Pinpoint the cell where the given text exists, returning its (X, Y) midpoint coordinate. 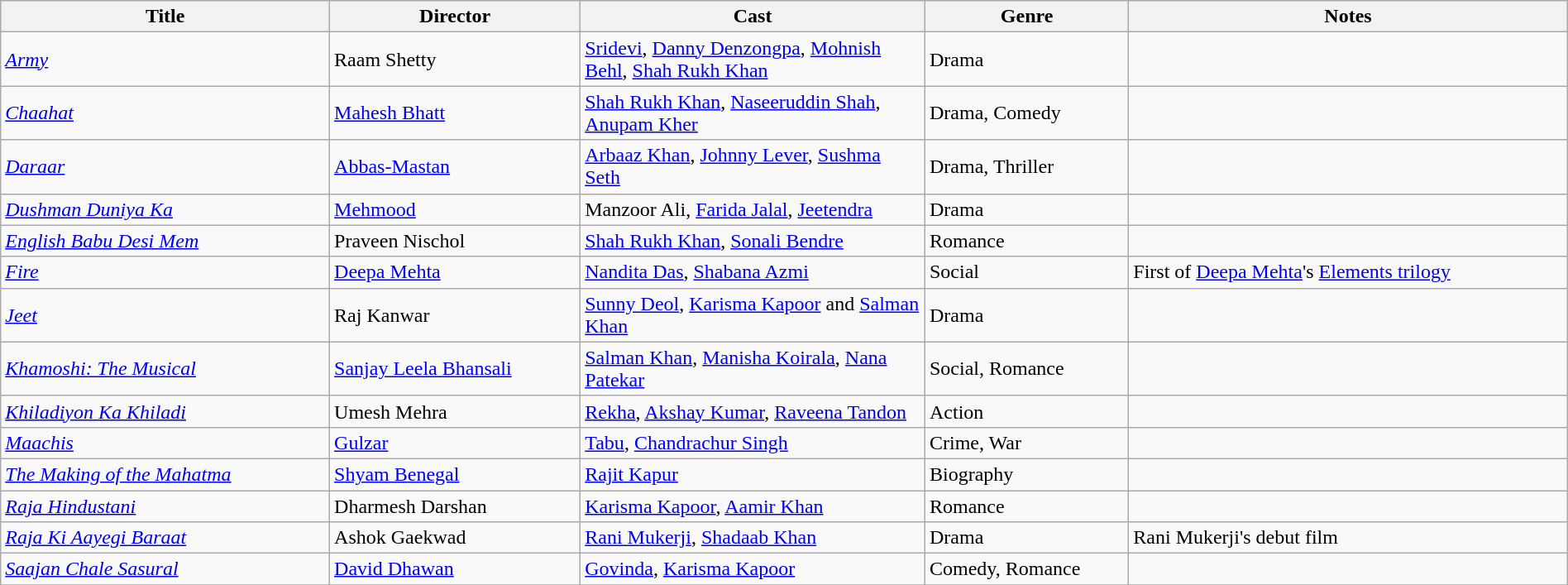
Rani Mukerji, Shadaab Khan (753, 538)
Raja Ki Aayegi Baraat (165, 538)
Drama, Comedy (1026, 113)
Shah Rukh Khan, Sonali Bendre (753, 241)
Dharmesh Darshan (455, 506)
Crime, War (1026, 443)
Saajan Chale Sasural (165, 569)
Rani Mukerji's debut film (1348, 538)
Title (165, 17)
Arbaaz Khan, Johnny Lever, Sushma Seth (753, 167)
Shah Rukh Khan, Naseeruddin Shah, Anupam Kher (753, 113)
Salman Khan, Manisha Koirala, Nana Patekar (753, 369)
Daraar (165, 167)
Gulzar (455, 443)
Tabu, Chandrachur Singh (753, 443)
Genre (1026, 17)
Rekha, Akshay Kumar, Raveena Tandon (753, 411)
Fire (165, 272)
David Dhawan (455, 569)
Praveen Nischol (455, 241)
Drama, Thriller (1026, 167)
Mehmood (455, 209)
Sunny Deol, Karisma Kapoor and Salman Khan (753, 314)
Social (1026, 272)
Ashok Gaekwad (455, 538)
The Making of the Mahatma (165, 474)
Govinda, Karisma Kapoor (753, 569)
Abbas-Mastan (455, 167)
Raam Shetty (455, 60)
English Babu Desi Mem (165, 241)
Umesh Mehra (455, 411)
Jeet (165, 314)
Chaahat (165, 113)
Social, Romance (1026, 369)
First of Deepa Mehta's Elements trilogy (1348, 272)
Comedy, Romance (1026, 569)
Notes (1348, 17)
Cast (753, 17)
Nandita Das, Shabana Azmi (753, 272)
Karisma Kapoor, Aamir Khan (753, 506)
Shyam Benegal (455, 474)
Mahesh Bhatt (455, 113)
Raj Kanwar (455, 314)
Action (1026, 411)
Rajit Kapur (753, 474)
Sanjay Leela Bhansali (455, 369)
Army (165, 60)
Deepa Mehta (455, 272)
Maachis (165, 443)
Sridevi, Danny Denzongpa, Mohnish Behl, Shah Rukh Khan (753, 60)
Khiladiyon Ka Khiladi (165, 411)
Biography (1026, 474)
Manzoor Ali, Farida Jalal, Jeetendra (753, 209)
Director (455, 17)
Raja Hindustani (165, 506)
Khamoshi: The Musical (165, 369)
Dushman Duniya Ka (165, 209)
